Detect which cell encompasses the target text, then output its [x, y] center coordinate. 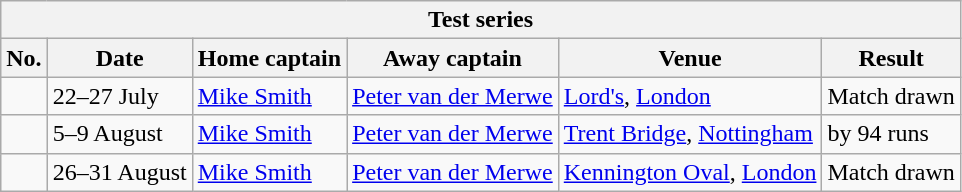
Result [891, 58]
5–9 August [120, 134]
22–27 July [120, 96]
by 94 runs [891, 134]
26–31 August [120, 172]
Kennington Oval, London [690, 172]
Venue [690, 58]
Home captain [269, 58]
Lord's, London [690, 96]
No. [24, 58]
Away captain [453, 58]
Trent Bridge, Nottingham [690, 134]
Date [120, 58]
Test series [481, 20]
